Detect which cell encompasses the target text, then output its [x, y] center coordinate. 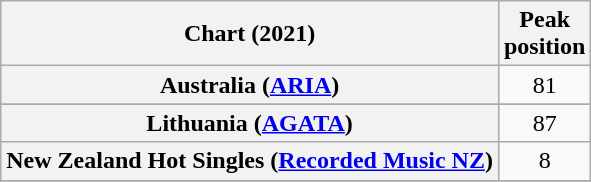
Peakposition [544, 34]
81 [544, 85]
Australia (ARIA) [250, 85]
87 [544, 123]
New Zealand Hot Singles (Recorded Music NZ) [250, 161]
Chart (2021) [250, 34]
8 [544, 161]
Lithuania (AGATA) [250, 123]
